Search for the cell housing the specified text and yield its [x, y] center coordinate. 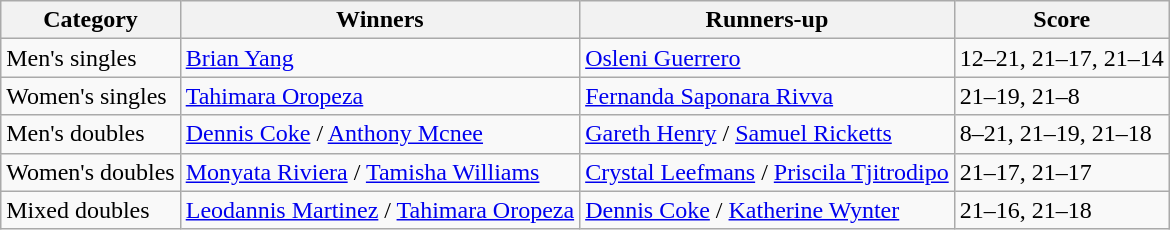
Winners [380, 20]
Men's singles [90, 58]
Crystal Leefmans / Priscila Tjitrodipo [768, 172]
Fernanda Saponara Rivva [768, 96]
Women's doubles [90, 172]
Brian Yang [380, 58]
21–16, 21–18 [1062, 210]
Leodannis Martinez / Tahimara Oropeza [380, 210]
Osleni Guerrero [768, 58]
12–21, 21–17, 21–14 [1062, 58]
8–21, 21–19, 21–18 [1062, 134]
Dennis Coke / Anthony Mcnee [380, 134]
21–19, 21–8 [1062, 96]
Dennis Coke / Katherine Wynter [768, 210]
Tahimara Oropeza [380, 96]
Women's singles [90, 96]
Gareth Henry / Samuel Ricketts [768, 134]
Score [1062, 20]
Mixed doubles [90, 210]
21–17, 21–17 [1062, 172]
Runners-up [768, 20]
Men's doubles [90, 134]
Category [90, 20]
Monyata Riviera / Tamisha Williams [380, 172]
